For the text-containing cell, return its midpoint in [x, y] coordinate format. 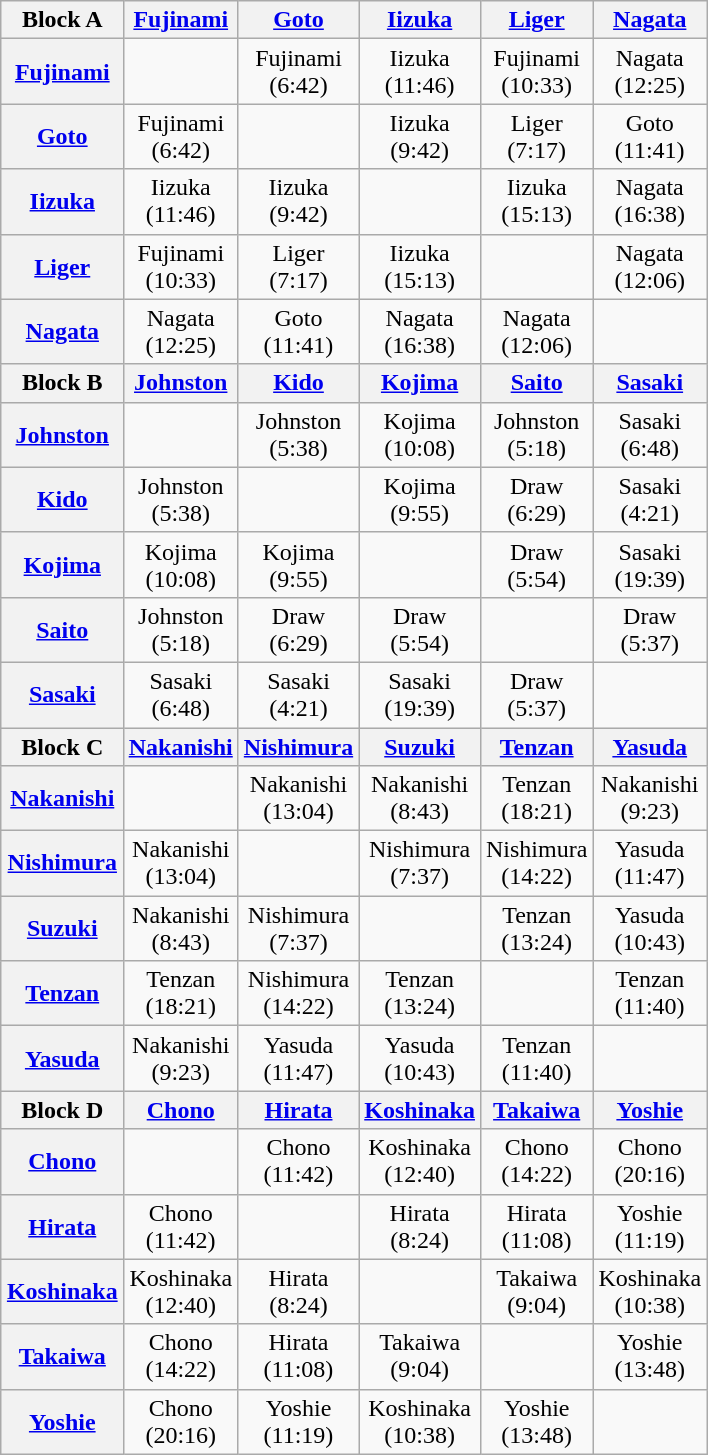
Block B [62, 383]
Block D [62, 1110]
Block A [62, 20]
Block C [62, 747]
